For the text-containing cell, return its midpoint in (x, y) coordinate format. 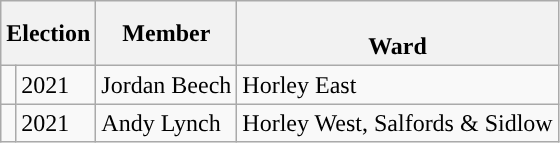
Election (48, 34)
Ward (398, 34)
Andy Lynch (166, 123)
Horley East (398, 85)
Jordan Beech (166, 85)
Horley West, Salfords & Sidlow (398, 123)
Member (166, 34)
